Determine the (X, Y) coordinate at the center of the cell enclosing the given text.  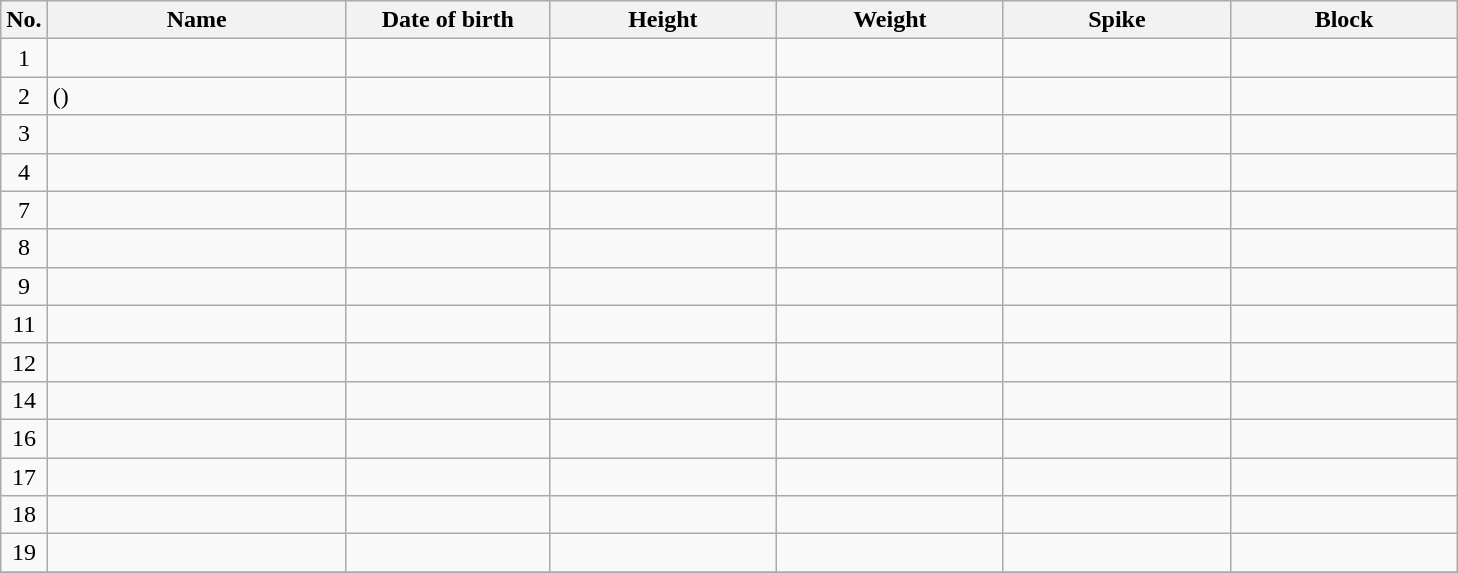
Date of birth (448, 20)
14 (24, 400)
12 (24, 362)
No. (24, 20)
Spike (1116, 20)
Name (196, 20)
18 (24, 515)
2 (24, 96)
17 (24, 477)
19 (24, 553)
7 (24, 210)
16 (24, 438)
Height (662, 20)
8 (24, 248)
Block (1344, 20)
4 (24, 172)
1 (24, 58)
() (196, 96)
9 (24, 286)
11 (24, 324)
Weight (890, 20)
3 (24, 134)
